For the text-containing cell, return its midpoint in [x, y] coordinate format. 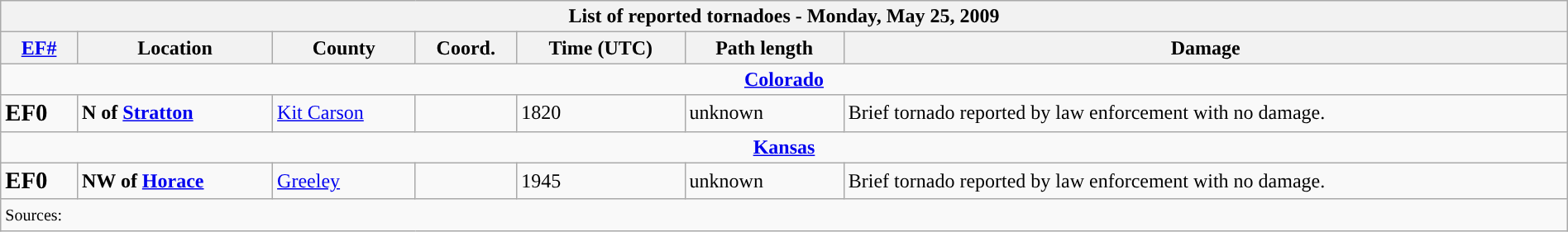
Path length [764, 48]
NW of Horace [174, 181]
Kit Carson [344, 113]
Damage [1206, 48]
Location [174, 48]
Kansas [784, 147]
1820 [600, 113]
Time (UTC) [600, 48]
1945 [600, 181]
Greeley [344, 181]
Colorado [784, 79]
Sources: [784, 215]
N of Stratton [174, 113]
List of reported tornadoes - Monday, May 25, 2009 [784, 17]
County [344, 48]
Coord. [466, 48]
EF# [40, 48]
